Capture the cell that displays the provided text and extract its (x, y) central coordinate. 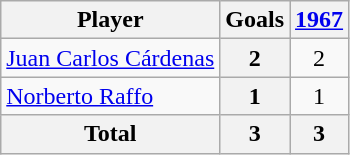
1967 (320, 20)
Goals (255, 20)
Player (110, 20)
Juan Carlos Cárdenas (110, 58)
Total (110, 134)
Norberto Raffo (110, 96)
